Locate the cell with the specified text and output its (X, Y) center coordinate. 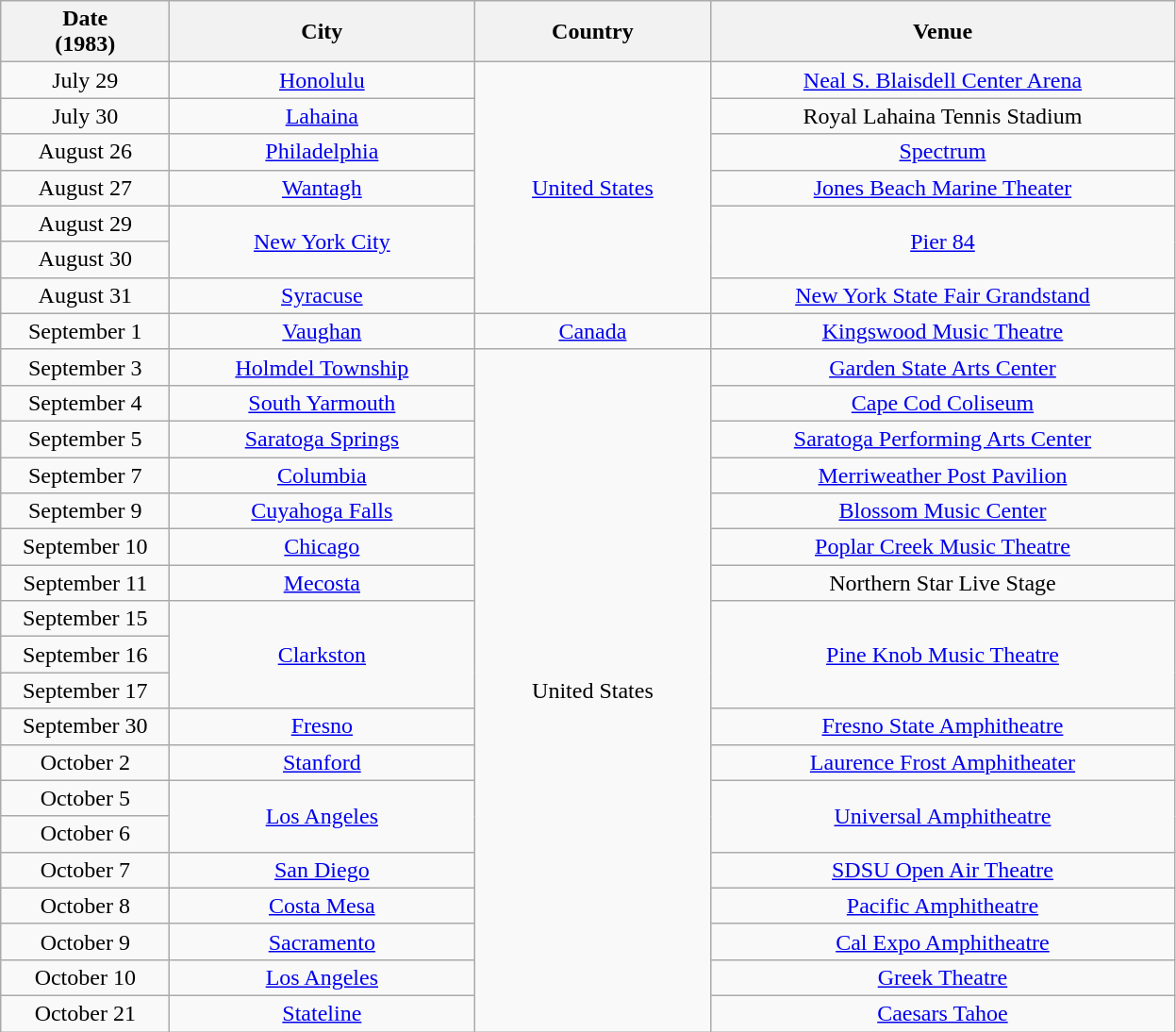
New York City (323, 241)
SDSU Open Air Theatre (943, 870)
October 10 (85, 977)
Lahaina (323, 116)
Merriweather Post Pavilion (943, 474)
September 3 (85, 367)
New York State Fair Grandstand (943, 295)
Wantagh (323, 188)
Cal Expo Amphitheatre (943, 941)
Syracuse (323, 295)
August 31 (85, 295)
Saratoga Performing Arts Center (943, 439)
Stateline (323, 1013)
Chicago (323, 547)
Canada (592, 331)
October 9 (85, 941)
Sacramento (323, 941)
Clarkston (323, 655)
September 4 (85, 403)
Spectrum (943, 152)
Poplar Creek Music Theatre (943, 547)
September 7 (85, 474)
September 10 (85, 547)
August 26 (85, 152)
Holmdel Township (323, 367)
September 16 (85, 655)
September 11 (85, 583)
Saratoga Springs (323, 439)
Vaughan (323, 331)
Universal Amphitheatre (943, 816)
July 30 (85, 116)
Country (592, 32)
San Diego (323, 870)
Stanford (323, 762)
October 6 (85, 834)
October 5 (85, 798)
Pier 84 (943, 241)
Greek Theatre (943, 977)
Garden State Arts Center (943, 367)
Date(1983) (85, 32)
September 15 (85, 619)
September 9 (85, 511)
Laurence Frost Amphitheater (943, 762)
Cuyahoga Falls (323, 511)
Philadelphia (323, 152)
Venue (943, 32)
Fresno State Amphitheatre (943, 726)
Pine Knob Music Theatre (943, 655)
August 27 (85, 188)
September 5 (85, 439)
South Yarmouth (323, 403)
Northern Star Live Stage (943, 583)
July 29 (85, 80)
Jones Beach Marine Theater (943, 188)
Costa Mesa (323, 906)
Honolulu (323, 80)
Cape Cod Coliseum (943, 403)
September 30 (85, 726)
Fresno (323, 726)
Caesars Tahoe (943, 1013)
October 8 (85, 906)
October 2 (85, 762)
Columbia (323, 474)
September 17 (85, 691)
October 7 (85, 870)
Blossom Music Center (943, 511)
October 21 (85, 1013)
August 30 (85, 259)
August 29 (85, 224)
September 1 (85, 331)
Mecosta (323, 583)
City (323, 32)
Royal Lahaina Tennis Stadium (943, 116)
Pacific Amphitheatre (943, 906)
Neal S. Blaisdell Center Arena (943, 80)
Kingswood Music Theatre (943, 331)
